Scan for the cell matching the given text and deliver its [X, Y] coordinate at center. 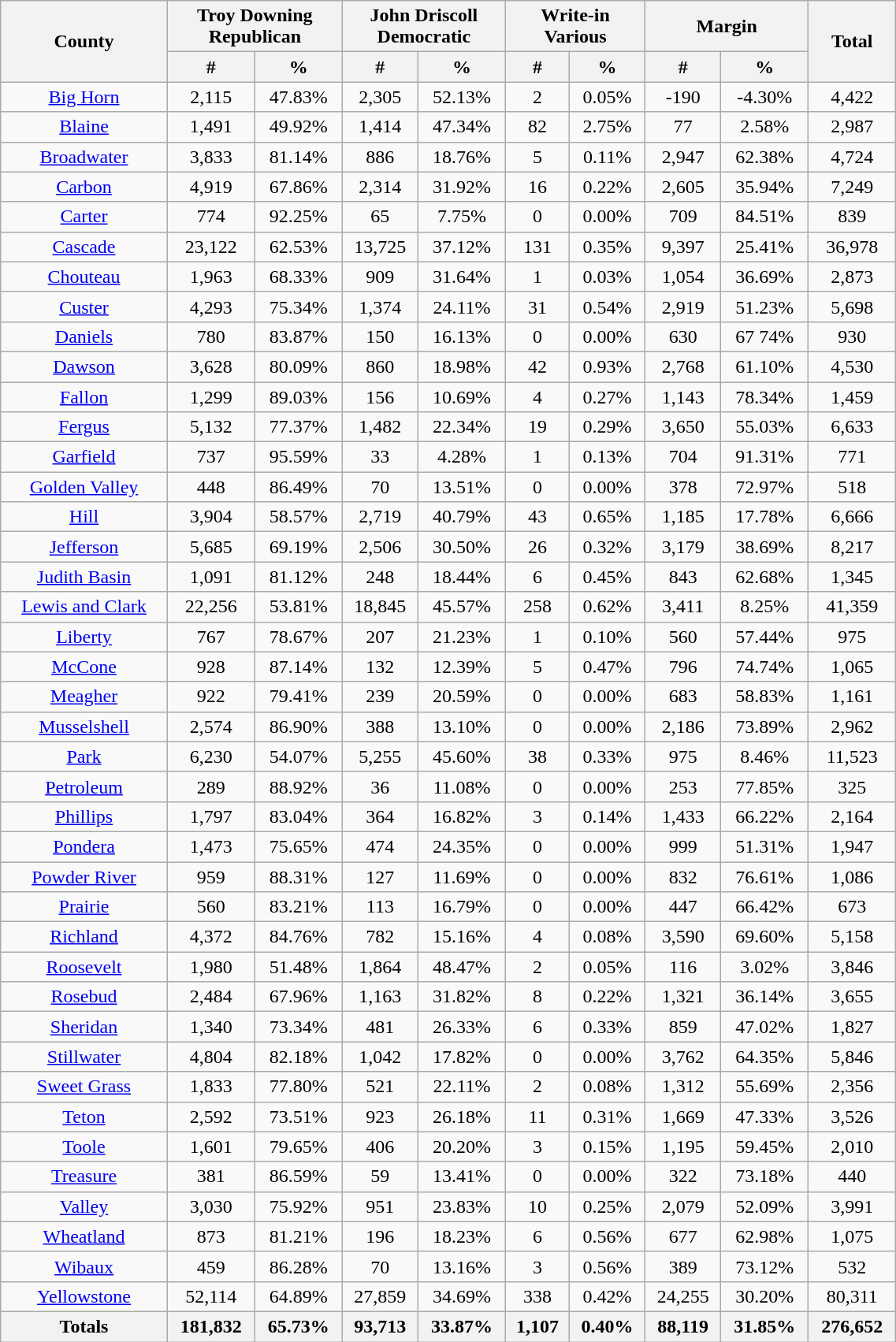
16.82% [462, 816]
53.81% [298, 607]
83.04% [298, 816]
521 [380, 1087]
68.33% [298, 277]
36,978 [853, 247]
79.41% [298, 697]
860 [380, 366]
51.23% [764, 307]
Big Horn [84, 97]
4,804 [211, 1057]
Yellowstone [84, 1296]
Custer [84, 307]
77.80% [298, 1087]
31.82% [462, 997]
62.38% [764, 157]
49.92% [298, 127]
82.18% [298, 1057]
2,186 [683, 727]
22,256 [211, 607]
64.89% [298, 1296]
78.67% [298, 637]
322 [683, 1177]
3,411 [683, 607]
12.39% [462, 667]
1,797 [211, 816]
Jefferson [84, 547]
73.89% [764, 727]
2,164 [853, 816]
1,340 [211, 1027]
0.10% [608, 637]
Totals [84, 1326]
2,873 [853, 277]
388 [380, 727]
13,725 [380, 247]
16 [537, 187]
2,592 [211, 1117]
93,713 [380, 1326]
116 [683, 967]
3.02% [764, 967]
30.50% [462, 547]
83.87% [298, 336]
1,864 [380, 967]
1,980 [211, 967]
3,846 [853, 967]
11.69% [462, 877]
18.76% [462, 157]
47.33% [764, 1117]
8,217 [853, 547]
1,433 [683, 816]
45.60% [462, 757]
89.03% [298, 396]
Carter [84, 217]
62.53% [298, 247]
Total [853, 41]
2,356 [853, 1087]
1,185 [683, 517]
922 [211, 697]
181,832 [211, 1326]
1,473 [211, 846]
86.90% [298, 727]
72.97% [764, 487]
55.03% [764, 427]
325 [853, 786]
Richland [84, 937]
6,230 [211, 757]
248 [380, 577]
Teton [84, 1117]
2,719 [380, 517]
45.57% [462, 607]
0.40% [608, 1326]
0.62% [608, 607]
59.45% [764, 1147]
Cascade [84, 247]
Daniels [84, 336]
448 [211, 487]
3,650 [683, 427]
51.31% [764, 846]
86.28% [298, 1266]
0.14% [608, 816]
1,075 [853, 1236]
Sheridan [84, 1027]
Toole [84, 1147]
10 [537, 1206]
27,859 [380, 1296]
16.79% [462, 907]
13.41% [462, 1177]
9,397 [683, 247]
2,506 [380, 547]
County [84, 41]
2,314 [380, 187]
13.51% [462, 487]
78.34% [764, 396]
65 [380, 217]
131 [537, 247]
447 [683, 907]
1,091 [211, 577]
959 [211, 877]
77.85% [764, 786]
22.11% [462, 1087]
Treasure [84, 1177]
0.93% [608, 366]
Garfield [84, 457]
1,963 [211, 277]
47.34% [462, 127]
150 [380, 336]
3,179 [683, 547]
5,132 [211, 427]
0.29% [608, 427]
McCone [84, 667]
91.31% [764, 457]
127 [380, 877]
474 [380, 846]
Rosebud [84, 997]
4.28% [462, 457]
4,293 [211, 307]
36.14% [764, 997]
77 [683, 127]
95.59% [298, 457]
0.42% [608, 1296]
Pondera [84, 846]
389 [683, 1266]
20.20% [462, 1147]
92.25% [298, 217]
3,833 [211, 157]
1,947 [853, 846]
0.11% [608, 157]
1,827 [853, 1027]
2,115 [211, 97]
5,255 [380, 757]
2,947 [683, 157]
74.74% [764, 667]
61.10% [764, 366]
23.83% [462, 1206]
239 [380, 697]
873 [211, 1236]
928 [211, 667]
2.75% [608, 127]
84.51% [764, 217]
796 [683, 667]
16.13% [462, 336]
Judith Basin [84, 577]
4,372 [211, 937]
86.49% [298, 487]
8.46% [764, 757]
381 [211, 1177]
630 [683, 336]
24.11% [462, 307]
Hill [84, 517]
2,010 [853, 1147]
John DriscollDemocratic [424, 27]
2,079 [683, 1206]
7,249 [853, 187]
Margin [727, 27]
1,107 [537, 1326]
Phillips [84, 816]
0.54% [608, 307]
67.86% [298, 187]
24.35% [462, 846]
1,833 [211, 1087]
832 [683, 877]
80.09% [298, 366]
Park [84, 757]
86.59% [298, 1177]
18.44% [462, 577]
73.18% [764, 1177]
774 [211, 217]
951 [380, 1206]
0.15% [608, 1147]
771 [853, 457]
0.13% [608, 457]
Golden Valley [84, 487]
34.69% [462, 1296]
3,628 [211, 366]
1,299 [211, 396]
Blaine [84, 127]
31 [537, 307]
1,414 [380, 127]
923 [380, 1117]
258 [537, 607]
75.65% [298, 846]
4,530 [853, 366]
5,698 [853, 307]
276,652 [853, 1326]
84.76% [298, 937]
40.79% [462, 517]
66.22% [764, 816]
1,195 [683, 1147]
673 [853, 907]
6,666 [853, 517]
Liberty [84, 637]
33 [380, 457]
2,987 [853, 127]
0.31% [608, 1117]
Chouteau [84, 277]
54.07% [298, 757]
76.61% [764, 877]
38.69% [764, 547]
532 [853, 1266]
Fallon [84, 396]
88.92% [298, 786]
64.35% [764, 1057]
31.85% [764, 1326]
378 [683, 487]
704 [683, 457]
67.96% [298, 997]
17.82% [462, 1057]
3,655 [853, 997]
1,601 [211, 1147]
41,359 [853, 607]
57.44% [764, 637]
73.12% [764, 1266]
18,845 [380, 607]
Sweet Grass [84, 1087]
3,030 [211, 1206]
338 [537, 1296]
Fergus [84, 427]
42 [537, 366]
4,724 [853, 157]
3,762 [683, 1057]
1,143 [683, 396]
0.65% [608, 517]
Lewis and Clark [84, 607]
709 [683, 217]
207 [380, 637]
Petroleum [84, 786]
25.41% [764, 247]
47.83% [298, 97]
1,042 [380, 1057]
21.23% [462, 637]
69.19% [298, 547]
30.20% [764, 1296]
51.48% [298, 967]
62.98% [764, 1236]
999 [683, 846]
-190 [683, 97]
58.57% [298, 517]
0.25% [608, 1206]
0.32% [608, 547]
43 [537, 517]
780 [211, 336]
Roosevelt [84, 967]
2,768 [683, 366]
767 [211, 637]
58.83% [764, 697]
Wibaux [84, 1266]
5,685 [211, 547]
2,305 [380, 97]
886 [380, 157]
196 [380, 1236]
1,374 [380, 307]
7.75% [462, 217]
24,255 [683, 1296]
0.03% [608, 277]
82 [537, 127]
52.09% [764, 1206]
87.14% [298, 667]
289 [211, 786]
88,119 [683, 1326]
Wheatland [84, 1236]
Stillwater [84, 1057]
59 [380, 1177]
2,605 [683, 187]
83.21% [298, 907]
Valley [84, 1206]
843 [683, 577]
909 [380, 277]
77.37% [298, 427]
81.14% [298, 157]
0.45% [608, 577]
47.02% [764, 1027]
5,846 [853, 1057]
2,574 [211, 727]
19 [537, 427]
364 [380, 816]
73.51% [298, 1117]
11,523 [853, 757]
23,122 [211, 247]
66.42% [764, 907]
35.94% [764, 187]
1,312 [683, 1087]
0.47% [608, 667]
8 [537, 997]
459 [211, 1266]
69.60% [764, 937]
782 [380, 937]
65.73% [298, 1326]
1,163 [380, 997]
1,161 [853, 697]
3,590 [683, 937]
26 [537, 547]
18.98% [462, 366]
36.69% [764, 277]
Meagher [84, 697]
156 [380, 396]
75.34% [298, 307]
4,919 [211, 187]
5,158 [853, 937]
8.25% [764, 607]
55.69% [764, 1087]
2.58% [764, 127]
48.47% [462, 967]
79.65% [298, 1147]
81.12% [298, 577]
1,491 [211, 127]
33.87% [462, 1326]
20.59% [462, 697]
0.35% [608, 247]
22.34% [462, 427]
38 [537, 757]
Prairie [84, 907]
132 [380, 667]
3,904 [211, 517]
11.08% [462, 786]
80,311 [853, 1296]
31.92% [462, 187]
2,484 [211, 997]
3,991 [853, 1206]
6,633 [853, 427]
37.12% [462, 247]
0.27% [608, 396]
839 [853, 217]
Musselshell [84, 727]
3,526 [853, 1117]
73.34% [298, 1027]
4,422 [853, 97]
75.92% [298, 1206]
Carbon [84, 187]
62.68% [764, 577]
67 74% [764, 336]
10.69% [462, 396]
11 [537, 1117]
1,669 [683, 1117]
81.21% [298, 1236]
13.16% [462, 1266]
88.31% [298, 877]
1,482 [380, 427]
2,919 [683, 307]
Dawson [84, 366]
683 [683, 697]
26.33% [462, 1027]
737 [211, 457]
1,054 [683, 277]
113 [380, 907]
52.13% [462, 97]
1,321 [683, 997]
26.18% [462, 1117]
17.78% [764, 517]
859 [683, 1027]
31.64% [462, 277]
406 [380, 1147]
18.23% [462, 1236]
481 [380, 1027]
52,114 [211, 1296]
2,962 [853, 727]
36 [380, 786]
Troy DowningRepublican [255, 27]
253 [683, 786]
Broadwater [84, 157]
13.10% [462, 727]
15.16% [462, 937]
-4.30% [764, 97]
Powder River [84, 877]
440 [853, 1177]
1,459 [853, 396]
677 [683, 1236]
1,345 [853, 577]
1,086 [853, 877]
930 [853, 336]
1,065 [853, 667]
518 [853, 487]
Write-inVarious [575, 27]
